Output the [X, Y] coordinate of the center of the cell containing the given text.  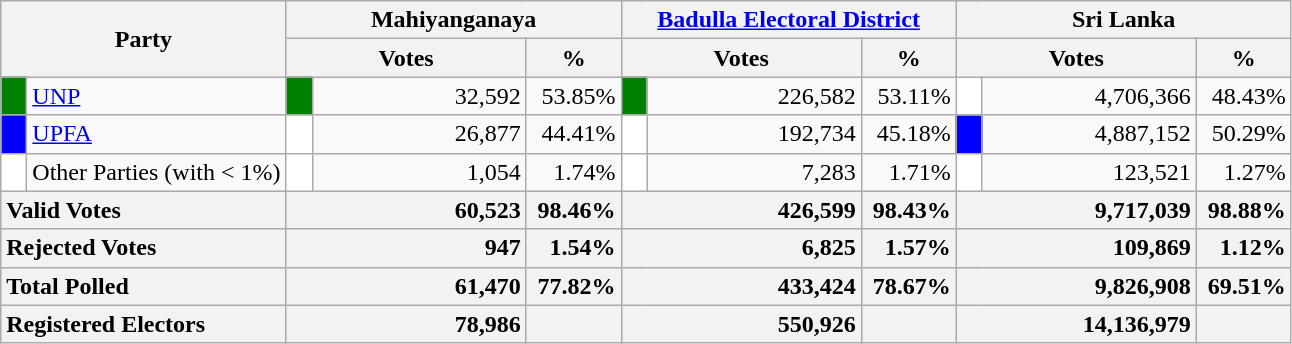
Sri Lanka [1124, 20]
44.41% [574, 134]
69.51% [1244, 286]
48.43% [1244, 96]
UNP [156, 96]
6,825 [741, 248]
4,887,152 [1089, 134]
Total Polled [144, 286]
14,136,979 [1076, 324]
78.67% [908, 286]
45.18% [908, 134]
Registered Electors [144, 324]
1.54% [574, 248]
123,521 [1089, 172]
53.11% [908, 96]
433,424 [741, 286]
1.71% [908, 172]
426,599 [741, 210]
32,592 [419, 96]
98.88% [1244, 210]
4,706,366 [1089, 96]
226,582 [754, 96]
98.43% [908, 210]
1.27% [1244, 172]
26,877 [419, 134]
Rejected Votes [144, 248]
Other Parties (with < 1%) [156, 172]
Party [144, 39]
Valid Votes [144, 210]
78,986 [406, 324]
1.12% [1244, 248]
50.29% [1244, 134]
192,734 [754, 134]
77.82% [574, 286]
UPFA [156, 134]
7,283 [754, 172]
109,869 [1076, 248]
9,826,908 [1076, 286]
1,054 [419, 172]
550,926 [741, 324]
947 [406, 248]
61,470 [406, 286]
Mahiyanganaya [454, 20]
53.85% [574, 96]
60,523 [406, 210]
1.74% [574, 172]
1.57% [908, 248]
Badulla Electoral District [788, 20]
98.46% [574, 210]
9,717,039 [1076, 210]
